Detect which cell encompasses the target text, then output its [X, Y] center coordinate. 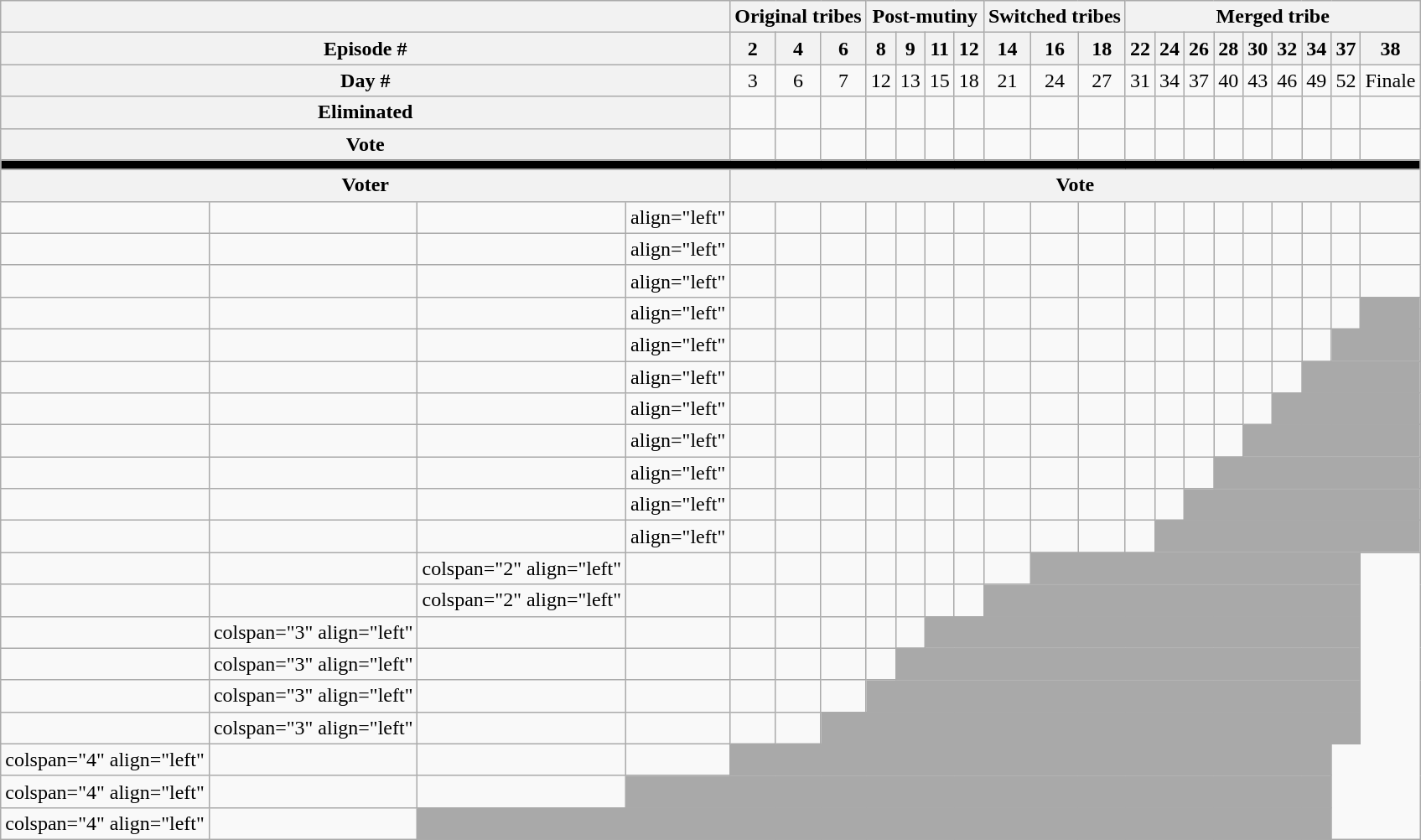
Original tribes [798, 17]
8 [880, 49]
32 [1288, 49]
31 [1140, 80]
7 [843, 80]
30 [1258, 49]
Eliminated [366, 112]
Post-mutiny [925, 17]
14 [1007, 49]
15 [939, 80]
Merged tribe [1273, 17]
28 [1229, 49]
22 [1140, 49]
9 [910, 49]
Switched tribes [1055, 17]
13 [910, 80]
Episode # [366, 49]
4 [798, 49]
46 [1288, 80]
52 [1346, 80]
43 [1258, 80]
26 [1199, 49]
40 [1229, 80]
2 [753, 49]
3 [753, 80]
Finale [1390, 80]
27 [1102, 80]
11 [939, 49]
Day # [366, 80]
21 [1007, 80]
38 [1390, 49]
Voter [366, 185]
49 [1316, 80]
16 [1055, 49]
